Capture the cell that displays the provided text and extract its (X, Y) central coordinate. 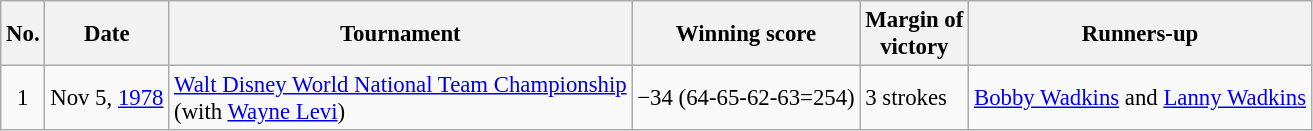
Runners-up (1140, 34)
1 (23, 98)
Winning score (746, 34)
Margin ofvictory (914, 34)
Bobby Wadkins and Lanny Wadkins (1140, 98)
Tournament (400, 34)
No. (23, 34)
Date (107, 34)
3 strokes (914, 98)
−34 (64-65-62-63=254) (746, 98)
Walt Disney World National Team Championship(with Wayne Levi) (400, 98)
Nov 5, 1978 (107, 98)
